Capture the cell that displays the provided text and extract its (X, Y) central coordinate. 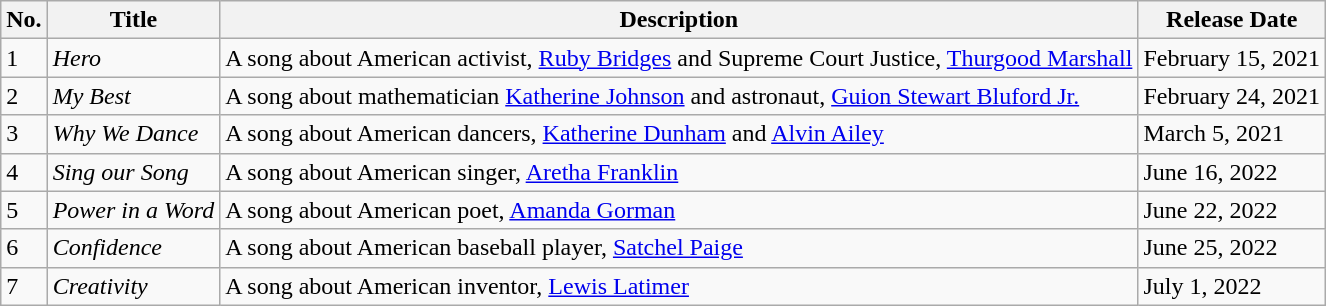
February 24, 2021 (1232, 96)
5 (24, 210)
No. (24, 20)
A song about American poet, Amanda Gorman (679, 210)
Confidence (134, 248)
Sing our Song (134, 172)
Title (134, 20)
Creativity (134, 286)
June 25, 2022 (1232, 248)
6 (24, 248)
February 15, 2021 (1232, 58)
June 22, 2022 (1232, 210)
My Best (134, 96)
A song about American inventor, Lewis Latimer (679, 286)
A song about American activist, Ruby Bridges and Supreme Court Justice, Thurgood Marshall (679, 58)
1 (24, 58)
A song about mathematician Katherine Johnson and astronaut, Guion Stewart Bluford Jr. (679, 96)
Hero (134, 58)
7 (24, 286)
Power in a Word (134, 210)
3 (24, 134)
Description (679, 20)
4 (24, 172)
June 16, 2022 (1232, 172)
Why We Dance (134, 134)
2 (24, 96)
Release Date (1232, 20)
A song about American dancers, Katherine Dunham and Alvin Ailey (679, 134)
A song about American singer, Aretha Franklin (679, 172)
July 1, 2022 (1232, 286)
March 5, 2021 (1232, 134)
A song about American baseball player, Satchel Paige (679, 248)
